Determine the [x, y] coordinate at the center of the cell enclosing the given text.  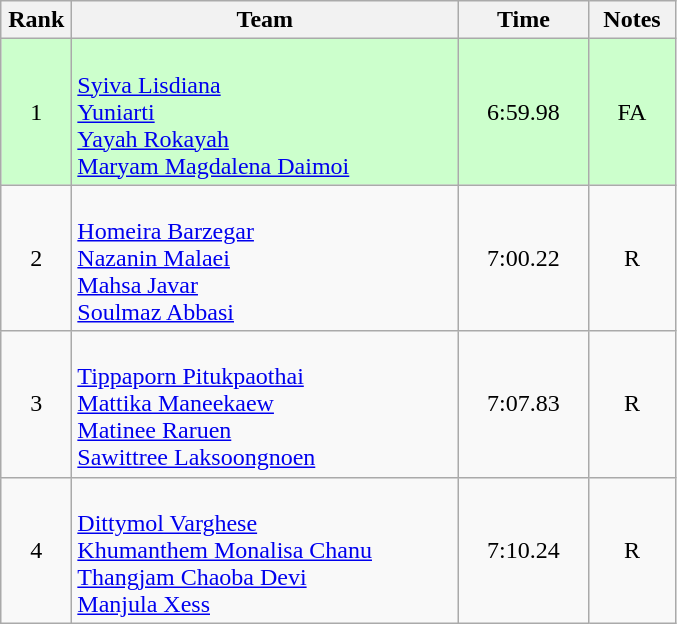
3 [36, 404]
7:00.22 [524, 258]
Team [265, 20]
Syiva LisdianaYuniartiYayah RokayahMaryam Magdalena Daimoi [265, 112]
7:07.83 [524, 404]
2 [36, 258]
Dittymol VargheseKhumanthem Monalisa ChanuThangjam Chaoba DeviManjula Xess [265, 550]
4 [36, 550]
1 [36, 112]
6:59.98 [524, 112]
Notes [632, 20]
7:10.24 [524, 550]
FA [632, 112]
Homeira BarzegarNazanin MalaeiMahsa JavarSoulmaz Abbasi [265, 258]
Time [524, 20]
Rank [36, 20]
Tippaporn PitukpaothaiMattika ManeekaewMatinee RaruenSawittree Laksoongnoen [265, 404]
